Locate the cell with the specified text and output its [X, Y] center coordinate. 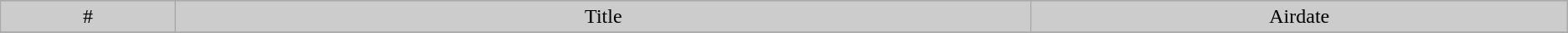
Title [603, 17]
# [89, 17]
Airdate [1299, 17]
